Find where the given text appears and provide that cell's center as [X, Y] coordinate. 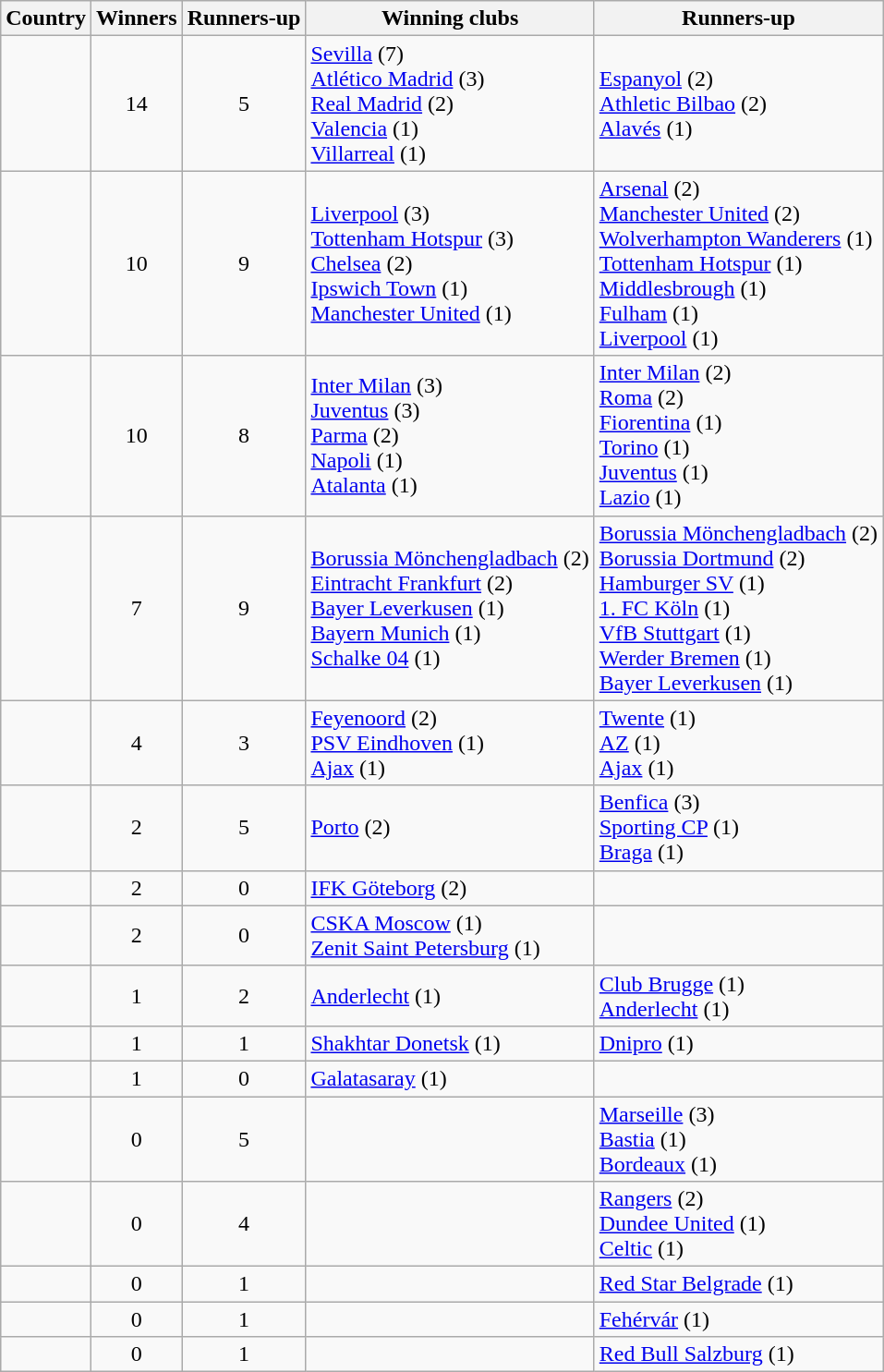
Shakhtar Donetsk (1) [450, 1043]
Anderlecht (1) [450, 996]
Inter Milan (3)Juventus (3)Parma (2)Napoli (1)Atalanta (1) [450, 436]
Inter Milan (2)Roma (2)Fiorentina (1)Torino (1)Juventus (1)Lazio (1) [738, 436]
Twente (1)AZ (1)Ajax (1) [738, 743]
Sevilla (7)Atlético Madrid (3)Real Madrid (2)Valencia (1)Villarreal (1) [450, 103]
Dnipro (1) [738, 1043]
Liverpool (3)Tottenham Hotspur (3)Chelsea (2)Ipswich Town (1)Manchester United (1) [450, 263]
Borussia Mönchengladbach (2)Borussia Dortmund (2)Hamburger SV (1)1. FC Köln (1)VfB Stuttgart (1)Werder Bremen (1)Bayer Leverkusen (1) [738, 608]
Borussia Mönchengladbach (2)Eintracht Frankfurt (2)Bayer Leverkusen (1)Bayern Munich (1)Schalke 04 (1) [450, 608]
Galatasaray (1) [450, 1078]
Club Brugge (1)Anderlecht (1) [738, 996]
Benfica (3)Sporting CP (1)Braga (1) [738, 828]
Rangers (2)Dundee United (1)Celtic (1) [738, 1224]
Arsenal (2)Manchester United (2)Wolverhampton Wanderers (1)Tottenham Hotspur (1)Middlesbrough (1)Fulham (1)Liverpool (1) [738, 263]
Fehérvár (1) [738, 1319]
Country [46, 18]
3 [244, 743]
14 [137, 103]
Marseille (3)Bastia (1)Bordeaux (1) [738, 1138]
Winners [137, 18]
8 [244, 436]
Red Bull Salzburg (1) [738, 1354]
IFK Göteborg (2) [450, 888]
7 [137, 608]
Feyenoord (2)PSV Eindhoven (1)Ajax (1) [450, 743]
Porto (2) [450, 828]
Red Star Belgrade (1) [738, 1284]
Winning clubs [450, 18]
CSKA Moscow (1)Zenit Saint Petersburg (1) [450, 935]
Espanyol (2)Athletic Bilbao (2)Alavés (1) [738, 103]
